Pinpoint the cell where the given text exists, returning its [x, y] midpoint coordinate. 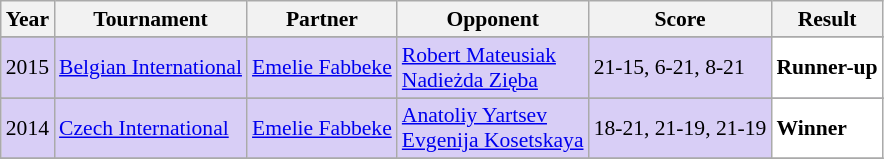
2015 [28, 68]
Result [826, 19]
2014 [28, 128]
Runner-up [826, 68]
Year [28, 19]
18-21, 21-19, 21-19 [680, 128]
Czech International [150, 128]
Tournament [150, 19]
Robert Mateusiak Nadieżda Zięba [493, 68]
21-15, 6-21, 8-21 [680, 68]
Partner [322, 19]
Score [680, 19]
Winner [826, 128]
Opponent [493, 19]
Belgian International [150, 68]
Anatoliy Yartsev Evgenija Kosetskaya [493, 128]
